For the text-containing cell, return its midpoint in (x, y) coordinate format. 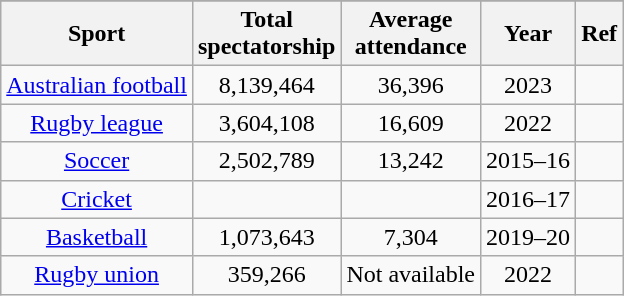
8,139,464 (266, 85)
3,604,108 (266, 123)
Not available (411, 275)
Cricket (97, 199)
7,304 (411, 237)
2019–20 (528, 237)
1,073,643 (266, 237)
359,266 (266, 275)
Basketball (97, 237)
2023 (528, 85)
2016–17 (528, 199)
16,609 (411, 123)
Total spectatorship (266, 34)
Average attendance (411, 34)
Rugby union (97, 275)
Soccer (97, 161)
Australian football (97, 85)
13,242 (411, 161)
2015–16 (528, 161)
Ref (600, 34)
Sport (97, 34)
36,396 (411, 85)
2,502,789 (266, 161)
Rugby league (97, 123)
Year (528, 34)
